Detect which cell encompasses the target text, then output its (X, Y) center coordinate. 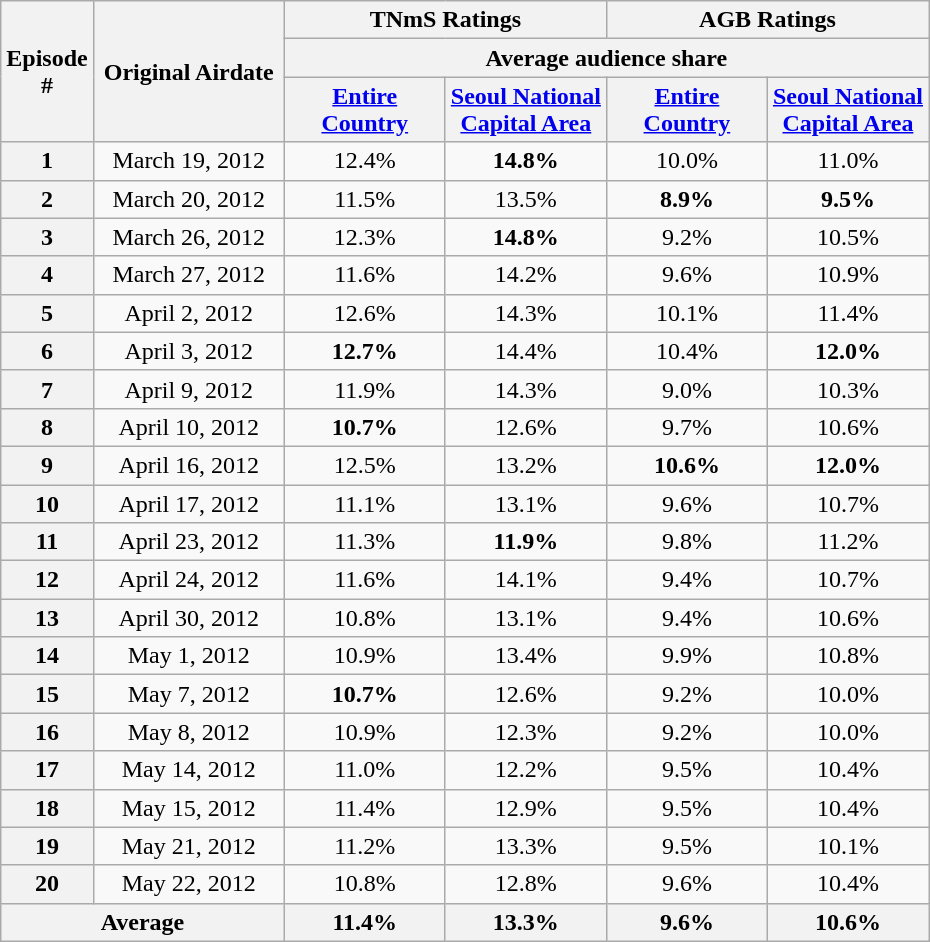
5 (47, 313)
March 20, 2012 (188, 199)
April 9, 2012 (188, 389)
12 (47, 580)
9.9% (686, 656)
11.3% (364, 542)
17 (47, 770)
May 14, 2012 (188, 770)
13.2% (526, 465)
9.8% (686, 542)
16 (47, 732)
May 22, 2012 (188, 884)
11.1% (364, 503)
April 2, 2012 (188, 313)
April 23, 2012 (188, 542)
4 (47, 275)
11.5% (364, 199)
May 7, 2012 (188, 694)
8 (47, 427)
10.3% (848, 389)
March 26, 2012 (188, 237)
9 (47, 465)
9.7% (686, 427)
7 (47, 389)
14 (47, 656)
Average audience share (606, 58)
AGB Ratings (767, 20)
8.9% (686, 199)
April 3, 2012 (188, 351)
10 (47, 503)
13 (47, 618)
TNmS Ratings (445, 20)
April 30, 2012 (188, 618)
13.4% (526, 656)
6 (47, 351)
12.7% (364, 351)
1 (47, 161)
Average (143, 922)
March 19, 2012 (188, 161)
April 24, 2012 (188, 580)
May 15, 2012 (188, 808)
13.5% (526, 199)
12.8% (526, 884)
12.9% (526, 808)
18 (47, 808)
12.5% (364, 465)
10.5% (848, 237)
Original Airdate (188, 72)
11 (47, 542)
March 27, 2012 (188, 275)
19 (47, 846)
April 17, 2012 (188, 503)
12.4% (364, 161)
April 10, 2012 (188, 427)
14.1% (526, 580)
12.2% (526, 770)
May 1, 2012 (188, 656)
May 8, 2012 (188, 732)
Episode # (47, 72)
May 21, 2012 (188, 846)
April 16, 2012 (188, 465)
9.0% (686, 389)
14.2% (526, 275)
2 (47, 199)
3 (47, 237)
15 (47, 694)
20 (47, 884)
14.4% (526, 351)
